Capture the cell that displays the provided text and extract its [X, Y] central coordinate. 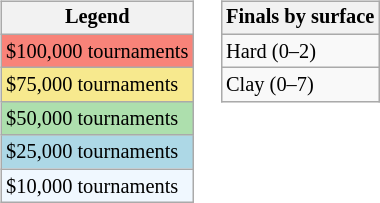
Clay (0–7) [300, 85]
$75,000 tournaments [97, 85]
Hard (0–2) [300, 51]
$25,000 tournaments [97, 152]
Finals by surface [300, 18]
$10,000 tournaments [97, 186]
$50,000 tournaments [97, 119]
$100,000 tournaments [97, 51]
Legend [97, 18]
